Extract the (X, Y) coordinate from the center of the cell holding the provided text.  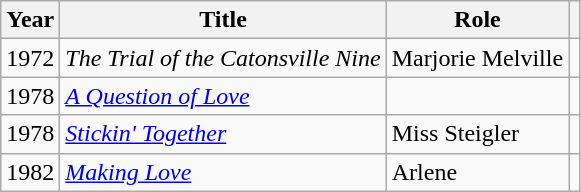
Title (223, 20)
1982 (30, 172)
Role (477, 20)
Stickin' Together (223, 134)
Miss Steigler (477, 134)
Marjorie Melville (477, 58)
Year (30, 20)
1972 (30, 58)
Making Love (223, 172)
Arlene (477, 172)
The Trial of the Catonsville Nine (223, 58)
A Question of Love (223, 96)
